Pinpoint the cell where the given text exists, returning its [X, Y] midpoint coordinate. 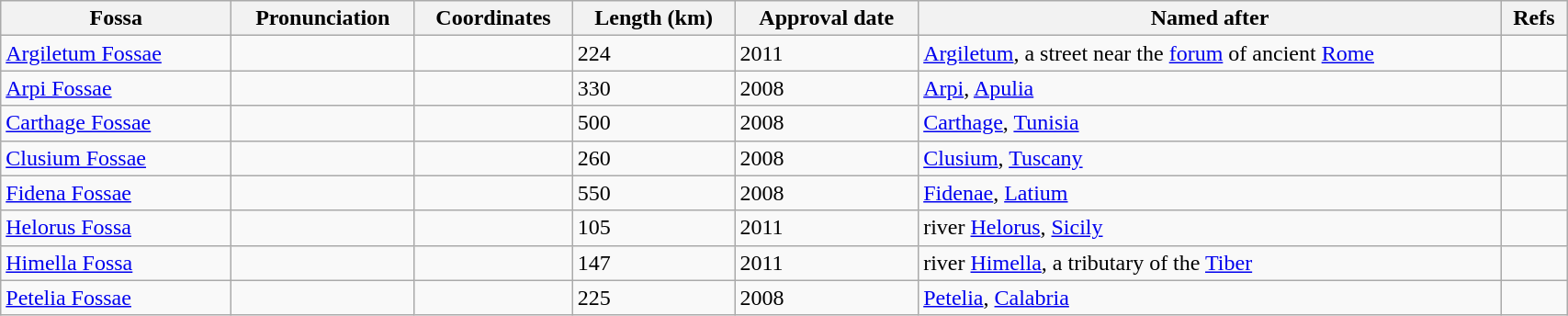
Fidena Fossae [116, 193]
Argiletum, a street near the forum of ancient Rome [1211, 53]
Named after [1211, 18]
Fossa [116, 18]
Arpi, Apulia [1211, 88]
river Helorus, Sicily [1211, 228]
147 [654, 263]
Carthage, Tunisia [1211, 123]
Clusium, Tuscany [1211, 158]
Refs [1534, 18]
Argiletum Fossae [116, 53]
224 [654, 53]
Himella Fossa [116, 263]
260 [654, 158]
500 [654, 123]
Helorus Fossa [116, 228]
Length (km) [654, 18]
Arpi Fossae [116, 88]
105 [654, 228]
Coordinates [493, 18]
river Himella, a tributary of the Tiber [1211, 263]
Carthage Fossae [116, 123]
Approval date [827, 18]
330 [654, 88]
550 [654, 193]
Fidenae, Latium [1211, 193]
Pronunciation [323, 18]
Petelia, Calabria [1211, 298]
Petelia Fossae [116, 298]
225 [654, 298]
Clusium Fossae [116, 158]
